Return [X, Y] of the center of cell containing provided text 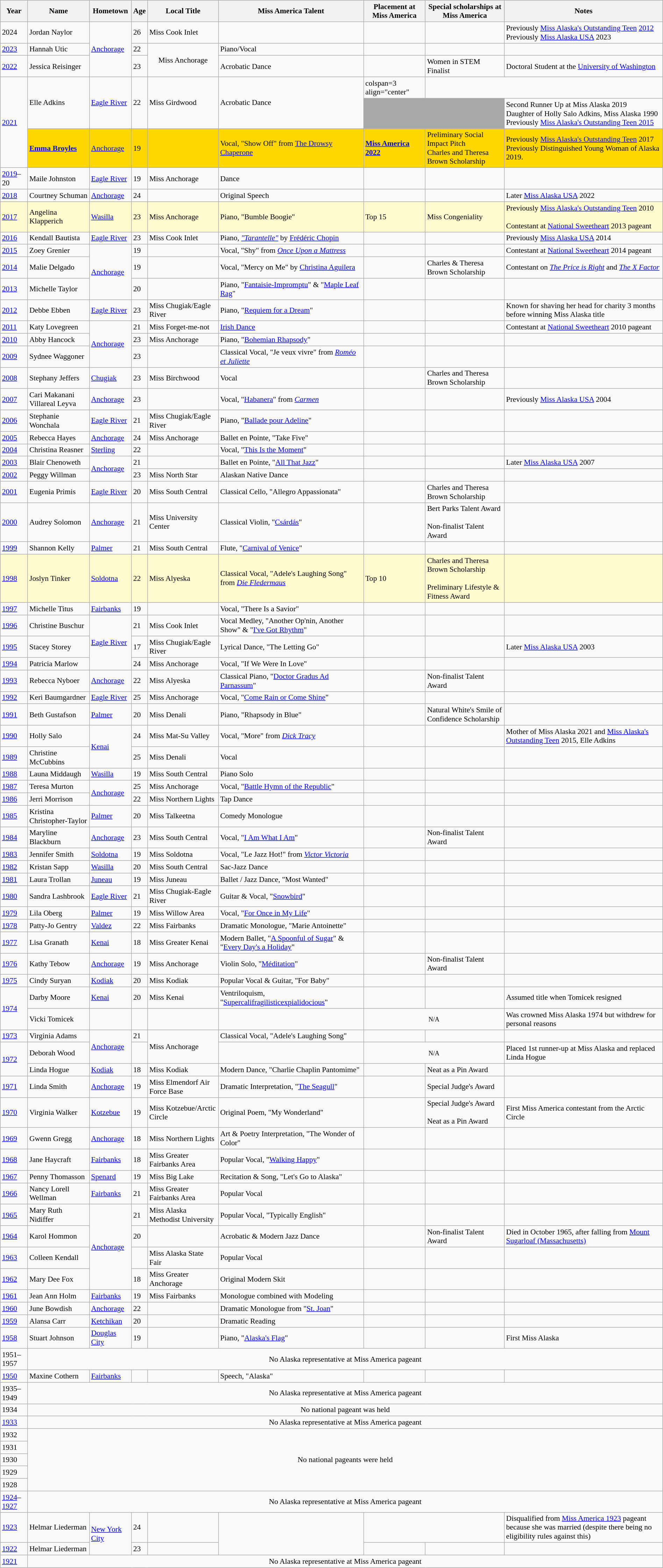
Vocal, "If We Were In Love" [291, 664]
1923 [14, 1527]
Previously Miss Alaska's Outstanding Teen 2012Previously Miss Alaska USA 2023 [583, 32]
Teresa Murton [59, 787]
1928 [14, 1485]
Debbe Ebben [59, 311]
Vocal, "Shy" from Once Upon a Mattress [291, 251]
Contestant at National Sweetheart 2010 pageant [583, 327]
1970 [14, 1113]
Abby Hancock [59, 340]
Holly Salo [59, 736]
Died in October 1965, after falling from Mount Sugarloaf (Massachusetts) [583, 1236]
1929 [14, 1473]
Eugenia Primis [59, 492]
Stephanie Wonchala [59, 421]
Jennifer Smith [59, 855]
17 [140, 647]
Acrobatic & Modern Jazz Dance [291, 1236]
Original Poem, "My Wonderland" [291, 1113]
Alaskan Native Dance [291, 475]
Jessica Reisinger [59, 66]
Vocal, "This Is the Moment" [291, 450]
1974 [14, 1008]
Comedy Monologue [291, 816]
2023 [14, 49]
Violin Solo, "Méditation" [291, 964]
2009 [14, 357]
Previously Miss Alaska's Outstanding Teen 2017Previously Distinguished Young Woman of Alaska 2019. [583, 148]
Patty-Jo Gentry [59, 926]
Chugiak [110, 378]
1998 [14, 578]
Miss Kenai [183, 998]
Original Speech [291, 195]
Known for shaving her head for charity 3 months before winning Miss Alaska title [583, 311]
Popular Vocal, "Typically English" [291, 1215]
Valdez [110, 926]
Sac-Jazz Dance [291, 867]
Elle Adkins [59, 103]
Contestant at National Sweetheart 2014 pageant [583, 251]
Piano, "Tarantelle" by Frédéric Chopin [291, 238]
Kristina Christopher-Taylor [59, 816]
June Bowdish [59, 1309]
Virginia Walker [59, 1113]
Classical Piano, "Doctor Gradus Ad Parnassum" [291, 680]
2000 [14, 522]
Miss Willow Area [183, 913]
2018 [14, 195]
Ventriloquism, "Supercalifragilisticexpialidocious" [291, 998]
Women in STEM Finalist [465, 66]
Rebecca Hayes [59, 438]
Dramatic Interpretation, "The Seagull" [291, 1087]
2021 [14, 122]
Top 15 [394, 217]
Blair Chenoweth [59, 463]
Darby Moore [59, 998]
Mary Dee Fox [59, 1279]
Mother of Miss Alaska 2021 and Miss Alaska's Outstanding Teen 2015, Elle Adkins [583, 736]
Natural White's Smile of Confidence Scholarship [465, 715]
Disqualified from Miss America 1923 pageant because she was married (despite there being no eligibility rules against this) [583, 1527]
Piano, "Bohemian Rhapsody" [291, 340]
1964 [14, 1236]
1969 [14, 1139]
Kendall Bautista [59, 238]
Local Title [183, 11]
Vicki Tomicek [59, 1019]
colspan=3 align="center" [394, 87]
Alansa Carr [59, 1321]
Jerri Morrison [59, 799]
Miss America 2022 [394, 148]
Miss Alaska State Fair [183, 1257]
Dramatic Reading [291, 1321]
2001 [14, 492]
1966 [14, 1194]
Deborah Wood [59, 1053]
Classical Vocal, "Je veux vivre" from Roméo et Juliette [291, 357]
Ballet en Pointe, "All That Jazz" [291, 463]
1959 [14, 1321]
Zoey Grenier [59, 251]
Irish Dance [291, 327]
Christine McCubbins [59, 757]
Original Modern Skit [291, 1279]
Miss Girdwood [183, 103]
Courtney Schuman [59, 195]
Art & Poetry Interpretation, "The Wonder of Color" [291, 1139]
Miss Congeniality [465, 217]
Speech, "Alaska" [291, 1376]
Miss Talkeetna [183, 816]
New York City [110, 1534]
Miss Greater Anchorage [183, 1279]
Gwenn Gregg [59, 1139]
Previously Miss Alaska's Outstanding Teen 2010Contestant at National Sweetheart 2013 pageant [583, 217]
Vocal, "Show Off" from The Drowsy Chaperone [291, 148]
Sandra Lashbrook [59, 896]
Classical Vocal, "Adele's Laughing Song" [291, 1036]
Vocal, "More" from Dick Tracy [291, 736]
Later Miss Alaska USA 2003 [583, 647]
Piano, "Bumble Boogie" [291, 217]
Sterling [110, 450]
1989 [14, 757]
1999 [14, 548]
Angelina Klapperich [59, 217]
1981 [14, 879]
Recitation & Song, "Let's Go to Alaska" [291, 1177]
Miss America Talent [291, 11]
Piano Solo [291, 774]
1924–1927 [14, 1502]
2013 [14, 289]
2006 [14, 421]
1935–1949 [14, 1393]
Keri Baumgardner [59, 698]
Beth Gustafson [59, 715]
Name [59, 11]
Monologue combined with Modeling [291, 1296]
Stephany Jeffers [59, 378]
Vocal, "Mercy on Me" by Christina Aguilera [291, 268]
Miss Juneau [183, 879]
Notes [583, 11]
1996 [14, 625]
Vocal, "I Am What I Am" [291, 837]
Miss Forget-me-not [183, 327]
Kathy Tebow [59, 964]
Stuart Johnson [59, 1338]
Patricia Marlow [59, 664]
Previously Miss Alaska USA 2004 [583, 399]
1962 [14, 1279]
Dramatic Monologue, "Marie Antoinette" [291, 926]
Charles & Theresa Brown Scholarship [465, 268]
1983 [14, 855]
Michelle Titus [59, 609]
2011 [14, 327]
Tap Dance [291, 799]
2024 [14, 32]
Jean Ann Holm [59, 1296]
Later Miss Alaska USA 2022 [583, 195]
Emma Broyles [59, 148]
1930 [14, 1460]
2022 [14, 66]
1988 [14, 774]
No national pageant was held [345, 1410]
2014 [14, 268]
1985 [14, 816]
Year [14, 11]
Miss Elmendorf Air Force Base [183, 1087]
Jane Haycraft [59, 1160]
1933 [14, 1423]
Classical Cello, "Allegro Appassionata" [291, 492]
Piano, "Fantaisie-Impromptu" & "Maple Leaf Rag" [291, 289]
Age [140, 11]
2004 [14, 450]
Katy Lovegreen [59, 327]
Vocal, "Come Rain or Come Shine" [291, 698]
1975 [14, 981]
Virginia Adams [59, 1036]
Linda Smith [59, 1087]
Ketchikan [110, 1321]
2017 [14, 217]
Mary Ruth Nidiffer [59, 1215]
1921 [14, 1561]
Guitar & Vocal, "Snowbird" [291, 896]
Rebecca Nyboer [59, 680]
1950 [14, 1376]
Modern Dance, "Charlie Chaplin Pantomime" [291, 1070]
Juneau [110, 879]
1993 [14, 680]
Joslyn Tinker [59, 578]
1968 [14, 1160]
1965 [14, 1215]
Was crowned Miss Alaska 1974 but withdrew for personal reasons [583, 1019]
Second Runner Up at Miss Alaska 2019Daughter of Holly Salo Adkins, Miss Alaska 1990Previously Miss Alaska's Outstanding Teen 2015 [583, 113]
Previously Miss Alaska USA 2014 [583, 238]
1973 [14, 1036]
2016 [14, 238]
Piano, "Requiem for a Dream" [291, 311]
Miss University Center [183, 522]
Lyrical Dance, "The Letting Go" [291, 647]
Vocal, "For Once in My Life" [291, 913]
First Miss America contestant from the Arctic Circle [583, 1113]
1990 [14, 736]
Penny Thomasson [59, 1177]
Maile Johnston [59, 178]
Modern Ballet, "A Spoonful of Sugar" & "Every Day's a Holiday" [291, 943]
1958 [14, 1338]
Kristan Sapp [59, 867]
Linda Hogue [59, 1070]
Dance [291, 178]
Classical Violin, "Csárdás" [291, 522]
Michelle Taylor [59, 289]
2003 [14, 463]
Kotzebue [110, 1113]
1932 [14, 1435]
No national pageants were held [345, 1460]
1963 [14, 1257]
1931 [14, 1447]
Assumed title when Tomicek resigned [583, 998]
Karol Hommon [59, 1236]
Piano, "Alaska's Flag" [291, 1338]
2005 [14, 438]
Ballet / Jazz Dance, "Most Wanted" [291, 879]
1997 [14, 609]
Miss North Star [183, 475]
Preliminary Social Impact PitchCharles and Theresa Brown Scholarship [465, 148]
1979 [14, 913]
Miss Soldotna [183, 855]
Top 10 [394, 578]
Later Miss Alaska USA 2007 [583, 463]
Ballet en Pointe, "Take Five" [291, 438]
Miss Kotzebue/Arctic Circle [183, 1113]
Maxine Cothern [59, 1376]
Popular Vocal & Guitar, "For Baby" [291, 981]
Piano, "Ballade pour Adeline" [291, 421]
1980 [14, 896]
Vocal, "There Is a Savior" [291, 609]
1934 [14, 1410]
Spenard [110, 1177]
2008 [14, 378]
1991 [14, 715]
Miss Big Lake [183, 1177]
1922 [14, 1549]
1971 [14, 1087]
2007 [14, 399]
Doctoral Student at the University of Washington [583, 66]
Peggy Willman [59, 475]
Popular Vocal, "Walking Happy" [291, 1160]
2002 [14, 475]
Jordan Naylor [59, 32]
First Miss Alaska [583, 1338]
2019–20 [14, 178]
1995 [14, 647]
1994 [14, 664]
Nancy Lorell Wellman [59, 1194]
Vocal, "Le Jazz Hot!" from Victor Victoria [291, 855]
Shannon Kelly [59, 548]
1978 [14, 926]
2015 [14, 251]
1984 [14, 837]
Contestant on The Price is Right and The X Factor [583, 268]
Douglas City [110, 1338]
1986 [14, 799]
Laura Trollan [59, 879]
Dramatic Monologue from "St. Joan" [291, 1309]
Bert Parks Talent AwardNon-finalist Talent Award [465, 522]
Vocal, "Habanera" from Carmen [291, 399]
Vocal, "Battle Hymn of the Republic" [291, 787]
1987 [14, 787]
Vocal Medley, "Another Op'nin, Another Show" & "I've Got Rhythm" [291, 625]
1972 [14, 1060]
Special scholarships at Miss America [465, 11]
1961 [14, 1296]
Miss Mat-Su Valley [183, 736]
1960 [14, 1309]
Christine Buschur [59, 625]
Lila Oberg [59, 913]
Special Judge's Award [465, 1087]
Special Judge's AwardNeat as a Pin Award [465, 1113]
Hometown [110, 11]
1982 [14, 867]
Flute, "Carnival of Venice" [291, 548]
Christina Reasner [59, 450]
Colleen Kendall [59, 1257]
1992 [14, 698]
Neat as a Pin Award [465, 1070]
1951–1957 [14, 1360]
Miss Greater Kenai [183, 943]
Launa Middaugh [59, 774]
Lisa Granath [59, 943]
Piano, "Rhapsody in Blue" [291, 715]
Stacey Storey [59, 647]
Charles and Theresa Brown ScholarshipPreliminary Lifestyle & Fitness Award [465, 578]
Placement at Miss America [394, 11]
Miss Chugiak-Eagle River [183, 896]
Miss Alaska Methodist University [183, 1215]
Hannah Utic [59, 49]
1976 [14, 964]
2010 [14, 340]
Sydnee Waggoner [59, 357]
1977 [14, 943]
Audrey Solomon [59, 522]
Cari Makanani Villareal Leyva [59, 399]
Maryline Blackburn [59, 837]
Piano/Vocal [291, 49]
Malie Delgado [59, 268]
Placed 1st runner-up at Miss Alaska and replaced Linda Hogue [583, 1053]
26 [140, 32]
Miss Birchwood [183, 378]
2012 [14, 311]
Classical Vocal, "Adele's Laughing Song" from Die Fledermaus [291, 578]
Cindy Suryan [59, 981]
1967 [14, 1177]
